Identify which cell holds the provided text, then report its [x, y] central coordinate. 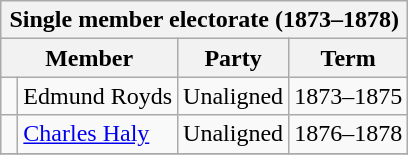
1873–1875 [348, 96]
Single member electorate (1873–1878) [204, 20]
Party [234, 58]
Term [348, 58]
1876–1878 [348, 134]
Edmund Royds [98, 96]
Charles Haly [98, 134]
Member [90, 58]
